Return the (X, Y) coordinate for the center point of the cell that contains the specified text.  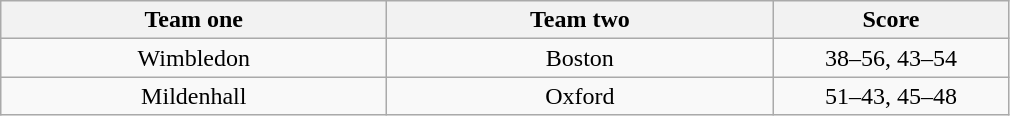
Score (891, 20)
Team one (194, 20)
Boston (580, 58)
38–56, 43–54 (891, 58)
Team two (580, 20)
Wimbledon (194, 58)
Oxford (580, 96)
51–43, 45–48 (891, 96)
Mildenhall (194, 96)
